Search for the cell housing the specified text and yield its (x, y) center coordinate. 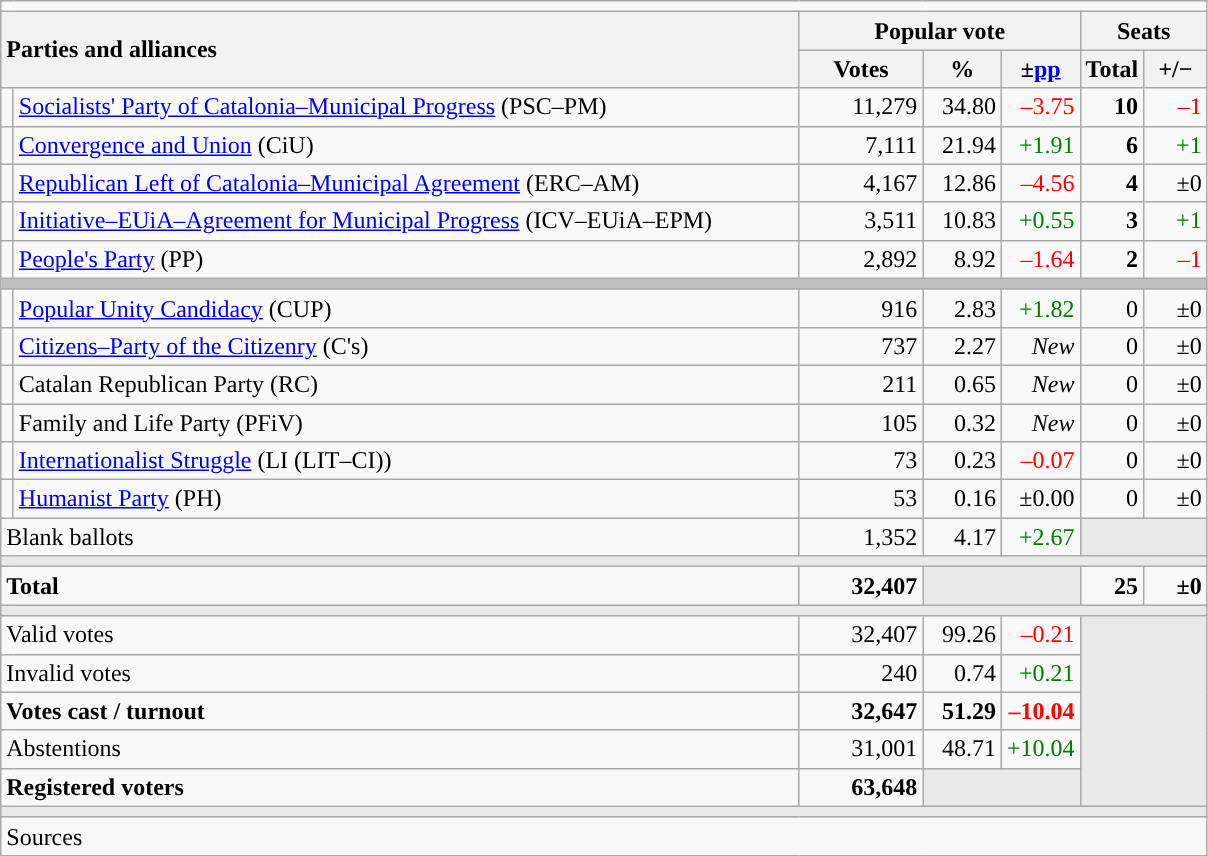
63,648 (861, 787)
Parties and alliances (400, 50)
0.23 (962, 461)
10 (1112, 107)
31,001 (861, 749)
Popular vote (940, 31)
34.80 (962, 107)
32,647 (861, 711)
+/− (1176, 69)
2.83 (962, 308)
6 (1112, 145)
Registered voters (400, 787)
+0.55 (1040, 221)
4.17 (962, 537)
±0.00 (1040, 499)
211 (861, 384)
48.71 (962, 749)
105 (861, 423)
Seats (1144, 31)
–10.04 (1040, 711)
+1.91 (1040, 145)
+10.04 (1040, 749)
+0.21 (1040, 673)
Invalid votes (400, 673)
+2.67 (1040, 537)
2 (1112, 259)
0.32 (962, 423)
Humanist Party (PH) (406, 499)
99.26 (962, 635)
–0.07 (1040, 461)
Family and Life Party (PFiV) (406, 423)
Abstentions (400, 749)
0.74 (962, 673)
±pp (1040, 69)
Sources (604, 836)
11,279 (861, 107)
–1.64 (1040, 259)
Popular Unity Candidacy (CUP) (406, 308)
916 (861, 308)
–3.75 (1040, 107)
73 (861, 461)
737 (861, 346)
7,111 (861, 145)
Valid votes (400, 635)
Internationalist Struggle (LI (LIT–CI)) (406, 461)
Blank ballots (400, 537)
21.94 (962, 145)
Catalan Republican Party (RC) (406, 384)
4,167 (861, 183)
Convergence and Union (CiU) (406, 145)
1,352 (861, 537)
Republican Left of Catalonia–Municipal Agreement (ERC–AM) (406, 183)
2,892 (861, 259)
Initiative–EUiA–Agreement for Municipal Progress (ICV–EUiA–EPM) (406, 221)
4 (1112, 183)
51.29 (962, 711)
53 (861, 499)
25 (1112, 586)
0.65 (962, 384)
3 (1112, 221)
+1.82 (1040, 308)
3,511 (861, 221)
–0.21 (1040, 635)
Socialists' Party of Catalonia–Municipal Progress (PSC–PM) (406, 107)
Votes cast / turnout (400, 711)
Votes (861, 69)
Citizens–Party of the Citizenry (C's) (406, 346)
2.27 (962, 346)
8.92 (962, 259)
% (962, 69)
12.86 (962, 183)
–4.56 (1040, 183)
10.83 (962, 221)
0.16 (962, 499)
People's Party (PP) (406, 259)
240 (861, 673)
